Scan for the cell matching the given text and deliver its [x, y] coordinate at center. 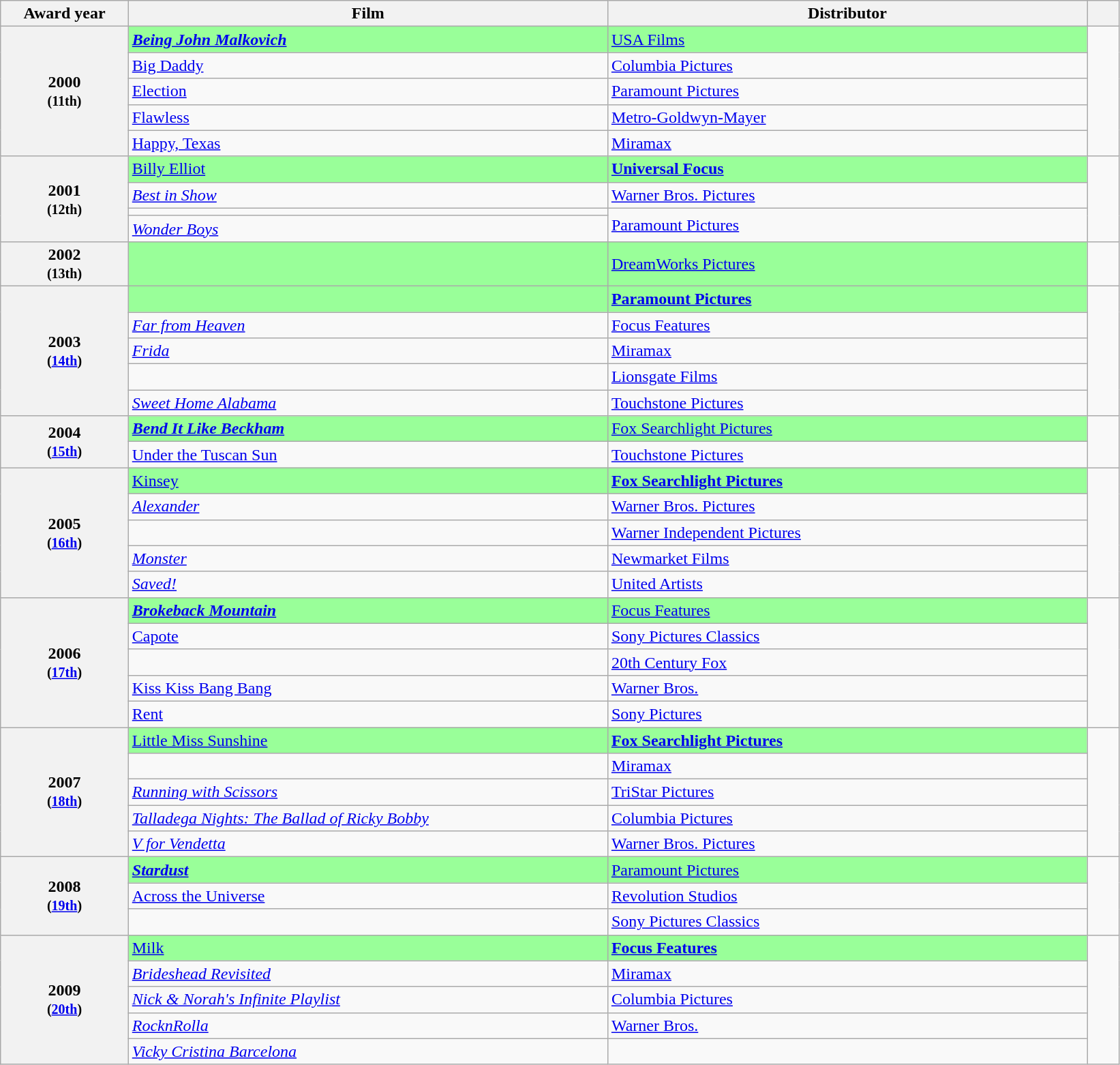
DreamWorks Pictures [847, 263]
Bend It Like Beckham [368, 429]
Film [368, 14]
Being John Malkovich [368, 40]
Rent [368, 714]
Distributor [847, 14]
Sony Pictures [847, 714]
Across the Universe [368, 896]
RocknRolla [368, 1025]
Monster [368, 558]
V for Vendetta [368, 844]
2001(12th) [65, 199]
Newmarket Films [847, 558]
Brokeback Mountain [368, 610]
Lionsgate Films [847, 377]
United Artists [847, 584]
2008(19th) [65, 896]
Vicky Cristina Barcelona [368, 1051]
Billy Elliot [368, 169]
2006(17th) [65, 662]
Under the Tuscan Sun [368, 455]
USA Films [847, 40]
Milk [368, 948]
2002(13th) [65, 263]
Frida [368, 351]
TriStar Pictures [847, 792]
2000(11th) [65, 91]
Nick & Norah's Infinite Playlist [368, 1000]
20th Century Fox [847, 662]
Little Miss Sunshine [368, 740]
Sweet Home Alabama [368, 403]
2009(20th) [65, 1000]
Best in Show [368, 195]
Stardust [368, 870]
Kinsey [368, 481]
Saved! [368, 584]
Wonder Boys [368, 228]
Warner Independent Pictures [847, 532]
Award year [65, 14]
Far from Heaven [368, 325]
Big Daddy [368, 65]
Metro-Goldwyn-Mayer [847, 117]
2004(15th) [65, 442]
Running with Scissors [368, 792]
2007(18th) [65, 792]
2003(14th) [65, 350]
Alexander [368, 507]
Kiss Kiss Bang Bang [368, 688]
Election [368, 91]
Capote [368, 636]
Talladega Nights: The Ballad of Ricky Bobby [368, 818]
Brideshead Revisited [368, 974]
Revolution Studios [847, 896]
2005(16th) [65, 532]
Universal Focus [847, 169]
Flawless [368, 117]
Happy, Texas [368, 143]
